Extract the [x, y] coordinate from the center of the cell holding the provided text.  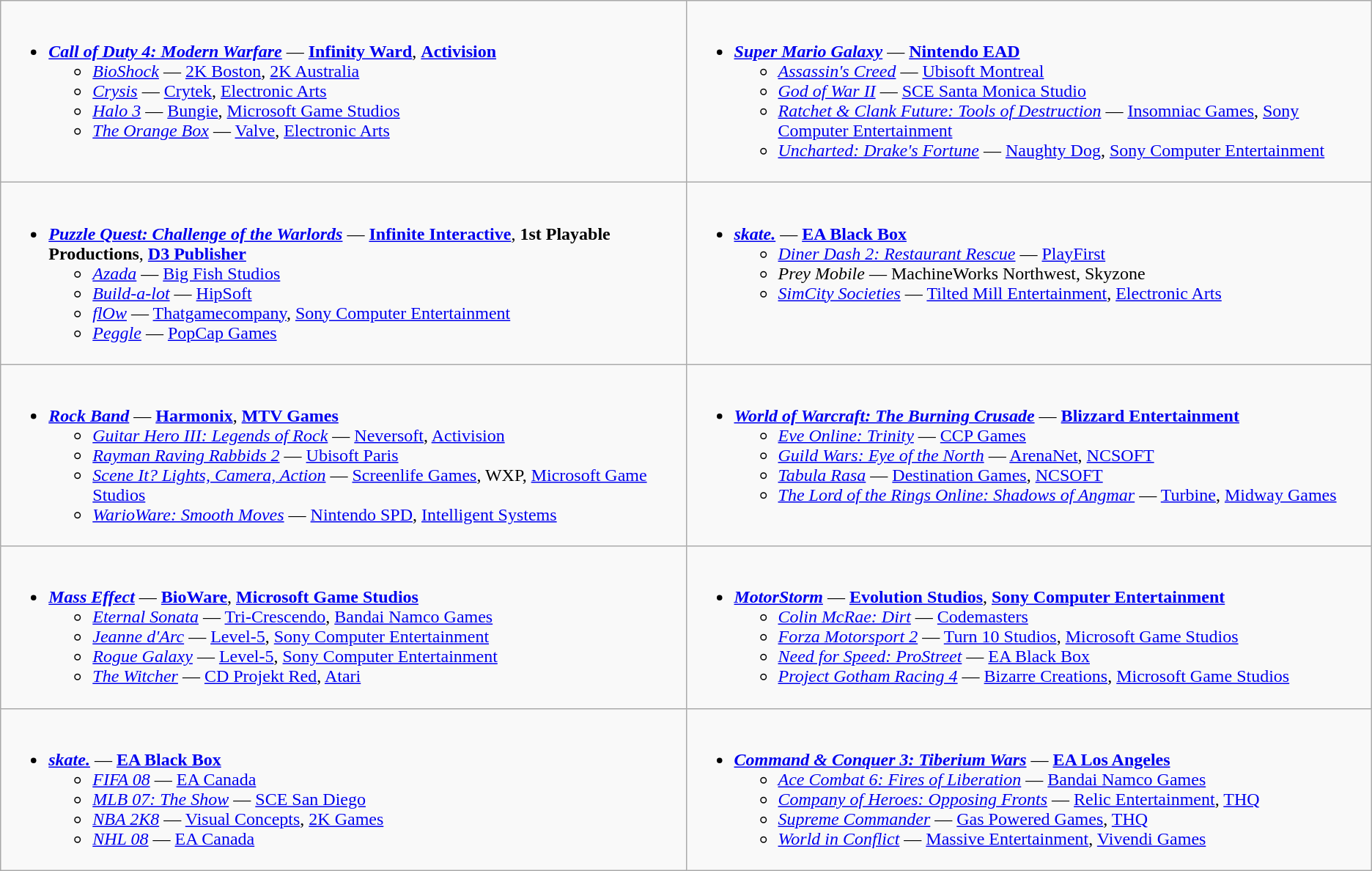
skate. — EA Black BoxFIFA 08 — EA CanadaMLB 07: The Show — SCE San DiegoNBA 2K8 — Visual Concepts, 2K GamesNHL 08 — EA Canada [343, 789]
